Identify which cell holds the provided text, then report its (x, y) central coordinate. 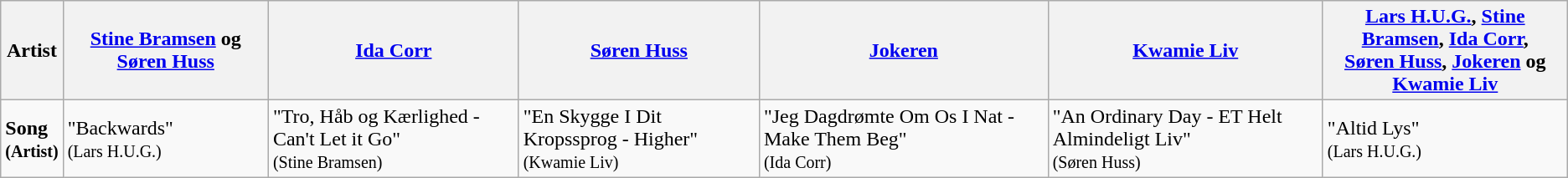
"Tro, Håb og Kærlighed - Can't Let it Go"(Stine Bramsen) (394, 139)
Lars H.U.G., Stine Bramsen, Ida Corr,Søren Huss, Jokeren og Kwamie Liv (1445, 50)
Ida Corr (394, 50)
"En Skygge I Dit Kropssprog - Higher"(Kwamie Liv) (638, 139)
Artist (32, 50)
Søren Huss (638, 50)
Jokeren (903, 50)
"Jeg Dagdrømte Om Os I Nat - Make Them Beg"(Ida Corr) (903, 139)
Kwamie Liv (1185, 50)
"Altid Lys"(Lars H.U.G.) (1445, 139)
"An Ordinary Day - ET Helt Almindeligt Liv"(Søren Huss) (1185, 139)
Stine Bramsen og Søren Huss (166, 50)
"Backwards"(Lars H.U.G.) (166, 139)
Song(Artist) (32, 139)
